Capture the cell that displays the provided text and extract its (X, Y) central coordinate. 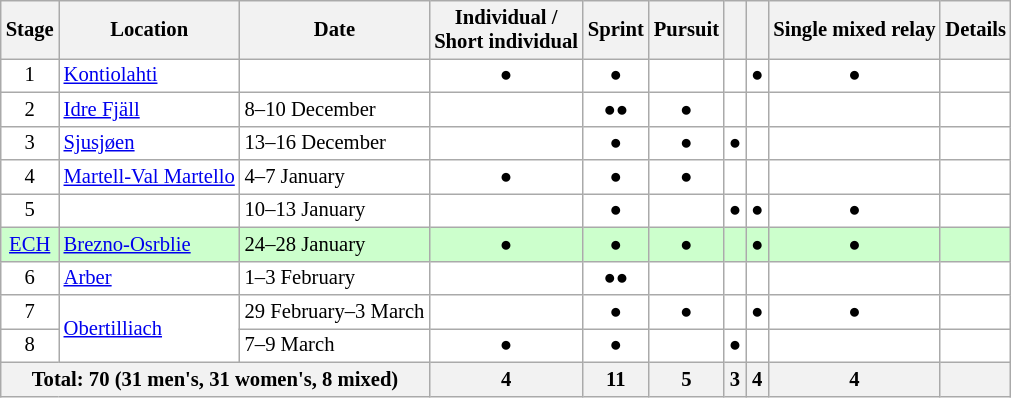
7 (30, 311)
10–13 January (335, 210)
Location (150, 29)
8 (30, 345)
8–10 December (335, 109)
6 (30, 278)
ECH (30, 244)
Individual /Short individual (506, 29)
Total: 70 (31 men's, 31 women's, 8 mixed) (216, 379)
4–7 January (335, 177)
Single mixed relay (854, 29)
Pursuit (686, 29)
24–28 January (335, 244)
Idre Fjäll (150, 109)
Date (335, 29)
Sprint (616, 29)
Brezno-Osrblie (150, 244)
2 (30, 109)
Kontiolahti (150, 75)
11 (616, 379)
Sjusjøen (150, 143)
1–3 February (335, 278)
Obertilliach (150, 328)
Arber (150, 278)
Details (975, 29)
7–9 March (335, 345)
13–16 December (335, 143)
1 (30, 75)
29 February–3 March (335, 311)
Stage (30, 29)
Martell-Val Martello (150, 177)
